Provide the [x, y] coordinate of the cell's center where the given text is located.  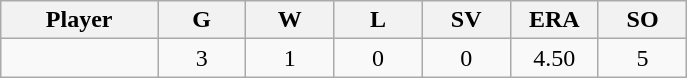
ERA [554, 20]
SO [642, 20]
4.50 [554, 58]
SV [466, 20]
Player [80, 20]
G [202, 20]
L [378, 20]
3 [202, 58]
5 [642, 58]
W [290, 20]
1 [290, 58]
